Scan for the cell matching the given text and deliver its [x, y] coordinate at center. 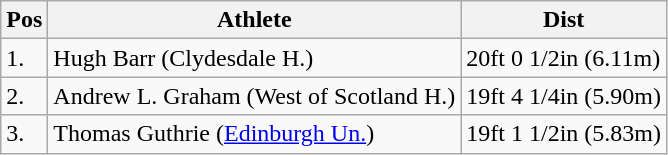
Dist [564, 20]
1. [24, 58]
Andrew L. Graham (West of Scotland H.) [254, 96]
Athlete [254, 20]
3. [24, 134]
Thomas Guthrie (Edinburgh Un.) [254, 134]
19ft 4 1/4in (5.90m) [564, 96]
Hugh Barr (Clydesdale H.) [254, 58]
2. [24, 96]
Pos [24, 20]
19ft 1 1/2in (5.83m) [564, 134]
20ft 0 1/2in (6.11m) [564, 58]
